For the text-containing cell, return its midpoint in [x, y] coordinate format. 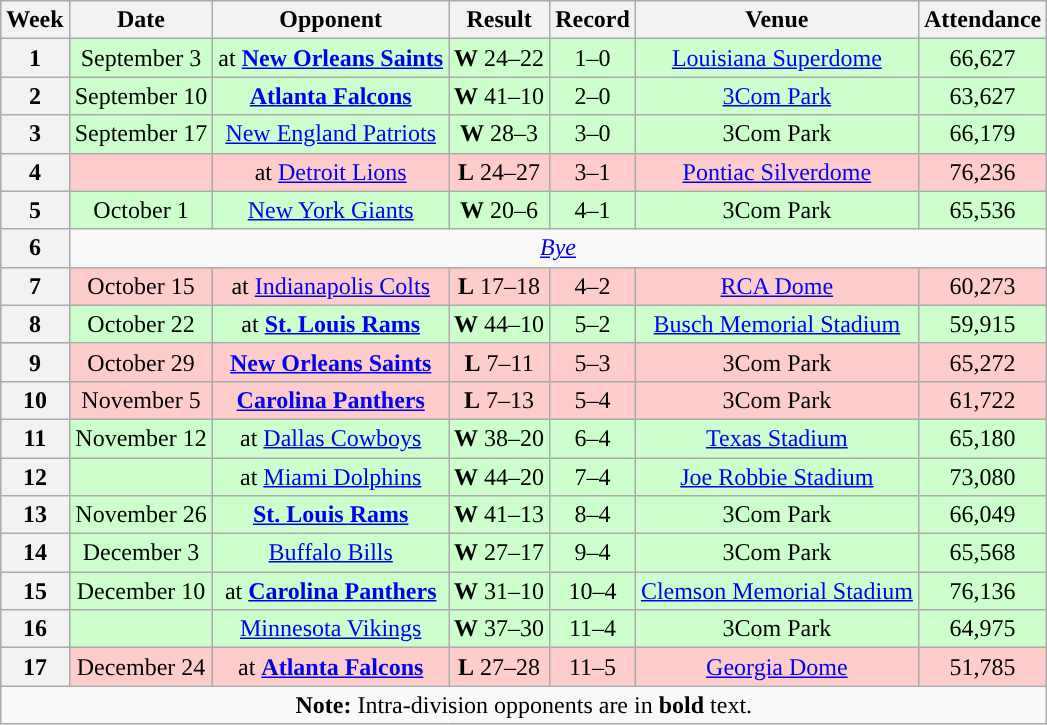
September 10 [141, 96]
2–0 [593, 96]
Bye [558, 248]
65,568 [982, 553]
5 [35, 210]
16 [35, 629]
5–3 [593, 362]
59,915 [982, 324]
7 [35, 286]
6 [35, 248]
3 [35, 134]
3–0 [593, 134]
76,236 [982, 172]
W 27–17 [500, 553]
Date [141, 20]
W 24–22 [500, 58]
W 41–13 [500, 515]
4–1 [593, 210]
at Dallas Cowboys [331, 438]
3–1 [593, 172]
Minnesota Vikings [331, 629]
Buffalo Bills [331, 553]
W 28–3 [500, 134]
9 [35, 362]
10–4 [593, 591]
L 7–11 [500, 362]
September 3 [141, 58]
Carolina Panthers [331, 400]
65,272 [982, 362]
Result [500, 20]
Attendance [982, 20]
New Orleans Saints [331, 362]
51,785 [982, 667]
W 31–10 [500, 591]
W 38–20 [500, 438]
at New Orleans Saints [331, 58]
66,179 [982, 134]
7–4 [593, 477]
Venue [776, 20]
12 [35, 477]
Record [593, 20]
L 27–28 [500, 667]
at Indianapolis Colts [331, 286]
December 10 [141, 591]
8–4 [593, 515]
15 [35, 591]
W 37–30 [500, 629]
9–4 [593, 553]
Pontiac Silverdome [776, 172]
W 20–6 [500, 210]
Week [35, 20]
November 12 [141, 438]
73,080 [982, 477]
October 1 [141, 210]
61,722 [982, 400]
5–2 [593, 324]
17 [35, 667]
64,975 [982, 629]
September 17 [141, 134]
Note: Intra-division opponents are in bold text. [524, 705]
Clemson Memorial Stadium [776, 591]
October 22 [141, 324]
10 [35, 400]
11–4 [593, 629]
4–2 [593, 286]
11 [35, 438]
October 15 [141, 286]
December 3 [141, 553]
Louisiana Superdome [776, 58]
at Miami Dolphins [331, 477]
6–4 [593, 438]
Atlanta Falcons [331, 96]
1 [35, 58]
11–5 [593, 667]
November 26 [141, 515]
8 [35, 324]
L 7–13 [500, 400]
65,180 [982, 438]
at St. Louis Rams [331, 324]
W 44–10 [500, 324]
W 41–10 [500, 96]
14 [35, 553]
60,273 [982, 286]
13 [35, 515]
November 5 [141, 400]
October 29 [141, 362]
W 44–20 [500, 477]
New York Giants [331, 210]
at Carolina Panthers [331, 591]
Georgia Dome [776, 667]
Opponent [331, 20]
Busch Memorial Stadium [776, 324]
4 [35, 172]
L 24–27 [500, 172]
L 17–18 [500, 286]
Joe Robbie Stadium [776, 477]
at Detroit Lions [331, 172]
RCA Dome [776, 286]
65,536 [982, 210]
66,049 [982, 515]
2 [35, 96]
at Atlanta Falcons [331, 667]
66,627 [982, 58]
63,627 [982, 96]
1–0 [593, 58]
St. Louis Rams [331, 515]
76,136 [982, 591]
New England Patriots [331, 134]
Texas Stadium [776, 438]
December 24 [141, 667]
5–4 [593, 400]
